Output the (X, Y) coordinate of the center of the cell containing the given text.  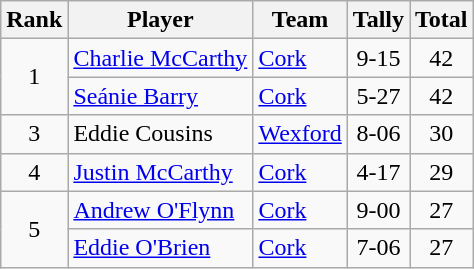
Seánie Barry (160, 96)
Wexford (300, 134)
Charlie McCarthy (160, 58)
Andrew O'Flynn (160, 210)
8-06 (378, 134)
7-06 (378, 248)
5-27 (378, 96)
Rank (34, 20)
3 (34, 134)
Justin McCarthy (160, 172)
4 (34, 172)
Tally (378, 20)
Player (160, 20)
9-15 (378, 58)
5 (34, 229)
Eddie O'Brien (160, 248)
Total (442, 20)
Eddie Cousins (160, 134)
29 (442, 172)
1 (34, 77)
9-00 (378, 210)
4-17 (378, 172)
Team (300, 20)
30 (442, 134)
